From the cell containing the given text, extract its center point as (x, y) coordinate. 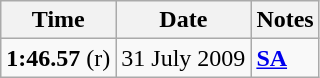
31 July 2009 (184, 58)
Date (184, 20)
Time (58, 20)
Notes (285, 20)
SA (285, 58)
1:46.57 (r) (58, 58)
